Find where the given text appears and provide that cell's center as (X, Y) coordinate. 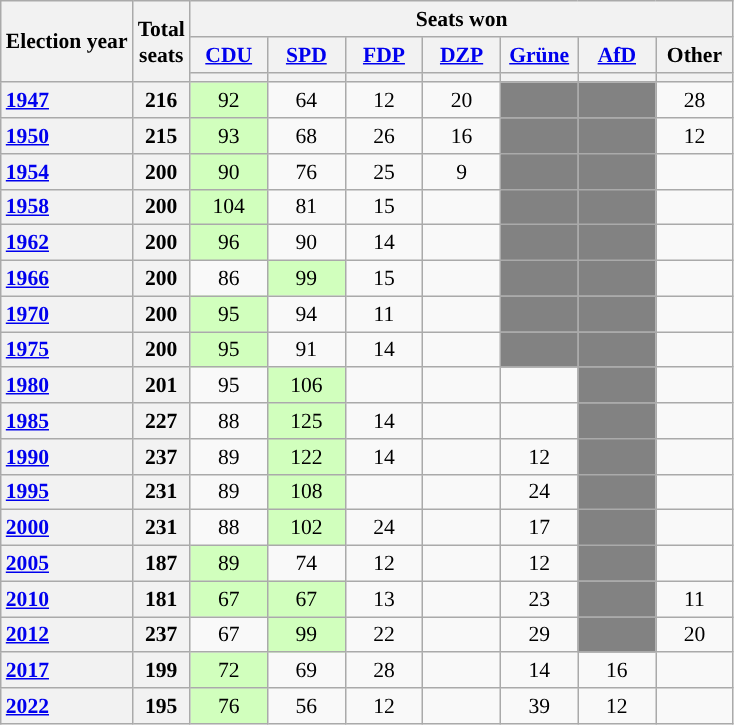
2010 (67, 599)
2012 (67, 635)
91 (307, 350)
94 (307, 314)
122 (307, 457)
215 (162, 136)
1962 (67, 243)
Totalseats (162, 42)
187 (162, 564)
93 (229, 136)
68 (307, 136)
181 (162, 599)
SPD (307, 55)
Grüne (539, 55)
2005 (67, 564)
1950 (67, 136)
1985 (67, 421)
125 (307, 421)
DZP (462, 55)
25 (384, 172)
1954 (67, 172)
39 (539, 706)
201 (162, 386)
1966 (67, 279)
1970 (67, 314)
Election year (67, 42)
56 (307, 706)
AfD (617, 55)
17 (539, 528)
108 (307, 492)
1958 (67, 207)
104 (229, 207)
9 (462, 172)
Seats won (462, 19)
2022 (67, 706)
96 (229, 243)
1995 (67, 492)
CDU (229, 55)
106 (307, 386)
195 (162, 706)
74 (307, 564)
Other (695, 55)
1947 (67, 101)
92 (229, 101)
199 (162, 671)
2000 (67, 528)
86 (229, 279)
13 (384, 599)
FDP (384, 55)
81 (307, 207)
216 (162, 101)
102 (307, 528)
1980 (67, 386)
2017 (67, 671)
1975 (67, 350)
23 (539, 599)
22 (384, 635)
29 (539, 635)
26 (384, 136)
64 (307, 101)
1990 (67, 457)
69 (307, 671)
227 (162, 421)
72 (229, 671)
